From the cell containing the given text, extract its center point as [x, y] coordinate. 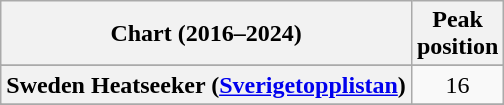
Sweden Heatseeker (Sverigetopplistan) [206, 85]
16 [457, 85]
Chart (2016–2024) [206, 34]
Peakposition [457, 34]
